Find where the given text appears and provide that cell's center as (X, Y) coordinate. 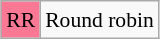
RR (20, 20)
Round robin (100, 20)
